Search for the cell housing the specified text and yield its [x, y] center coordinate. 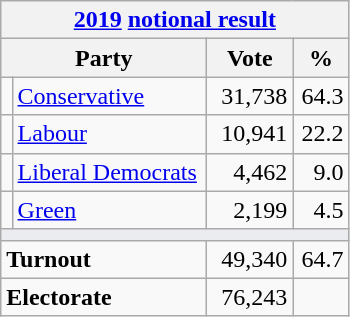
2,199 [250, 210]
Labour [110, 134]
2019 notional result [175, 20]
10,941 [250, 134]
4.5 [321, 210]
49,340 [250, 259]
Liberal Democrats [110, 172]
64.3 [321, 96]
Turnout [104, 259]
64.7 [321, 259]
% [321, 58]
76,243 [250, 297]
Conservative [110, 96]
Vote [250, 58]
Party [104, 58]
Green [110, 210]
22.2 [321, 134]
4,462 [250, 172]
31,738 [250, 96]
Electorate [104, 297]
9.0 [321, 172]
